Scan for the cell matching the given text and deliver its [x, y] coordinate at center. 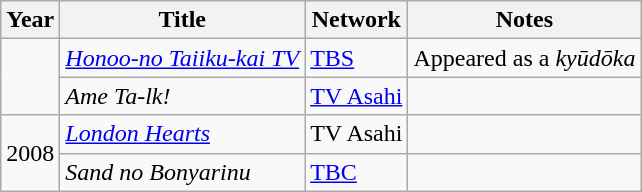
Honoo-no Taiiku-kai TV [182, 58]
Network [356, 20]
London Hearts [182, 134]
Title [182, 20]
TBC [356, 172]
Sand no Bonyarinu [182, 172]
Appeared as a kyūdōka [524, 58]
Year [30, 20]
Notes [524, 20]
TBS [356, 58]
2008 [30, 153]
Ame Ta-lk! [182, 96]
